Return (X, Y) of the center of cell containing provided text 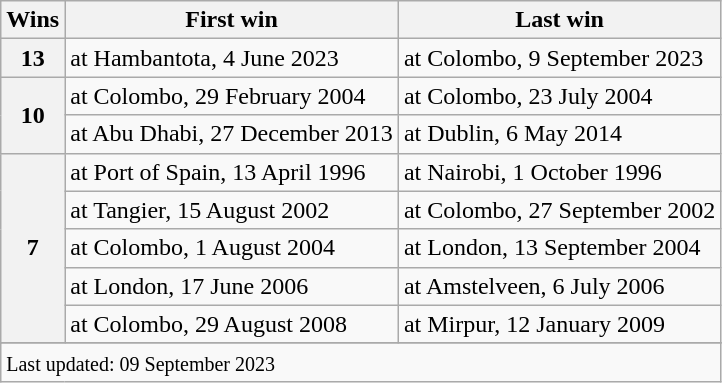
at Abu Dhabi, 27 December 2013 (232, 134)
at Tangier, 15 August 2002 (232, 210)
at Mirpur, 12 January 2009 (559, 324)
7 (33, 248)
at Colombo, 29 August 2008 (232, 324)
at Amstelveen, 6 July 2006 (559, 286)
First win (232, 20)
at London, 17 June 2006 (232, 286)
at Nairobi, 1 October 1996 (559, 172)
10 (33, 115)
at Colombo, 27 September 2002 (559, 210)
at Colombo, 23 July 2004 (559, 96)
at Port of Spain, 13 April 1996 (232, 172)
Wins (33, 20)
at Colombo, 9 September 2023 (559, 58)
at Colombo, 29 February 2004 (232, 96)
at London, 13 September 2004 (559, 248)
at Dublin, 6 May 2014 (559, 134)
Last updated: 09 September 2023 (361, 362)
at Hambantota, 4 June 2023 (232, 58)
13 (33, 58)
at Colombo, 1 August 2004 (232, 248)
Last win (559, 20)
